Extract the [X, Y] coordinate from the center of the cell holding the provided text.  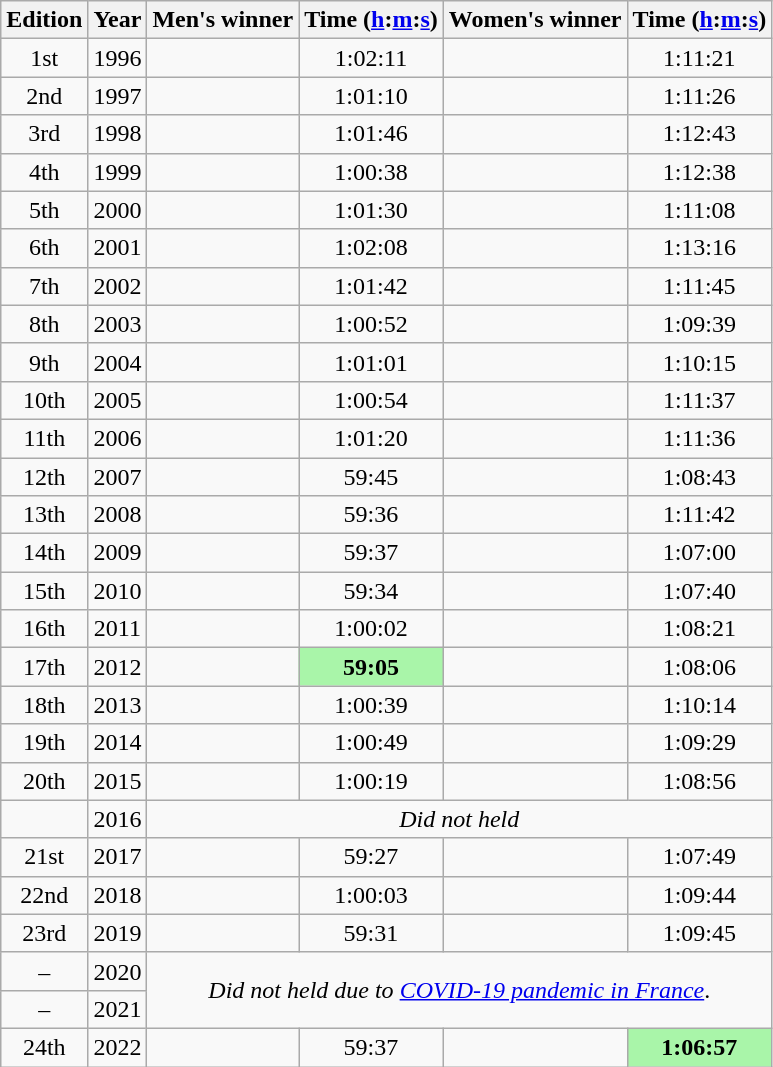
2001 [118, 248]
18th [44, 705]
59:36 [372, 515]
24th [44, 1047]
1:07:49 [700, 857]
2011 [118, 629]
5th [44, 210]
21st [44, 857]
1:00:49 [372, 743]
2003 [118, 324]
1:11:08 [700, 210]
2019 [118, 933]
9th [44, 362]
1:00:39 [372, 705]
1:01:10 [372, 96]
2009 [118, 553]
1:01:20 [372, 438]
Edition [44, 20]
1998 [118, 134]
10th [44, 400]
20th [44, 781]
2022 [118, 1047]
8th [44, 324]
2017 [118, 857]
1:00:02 [372, 629]
1:00:19 [372, 781]
1:08:56 [700, 781]
1:12:38 [700, 172]
2014 [118, 743]
2012 [118, 667]
1:00:52 [372, 324]
1:09:44 [700, 895]
2005 [118, 400]
1:13:16 [700, 248]
1:11:37 [700, 400]
Year [118, 20]
1:08:21 [700, 629]
1:11:26 [700, 96]
1:09:39 [700, 324]
4th [44, 172]
59:05 [372, 667]
59:31 [372, 933]
1:08:06 [700, 667]
6th [44, 248]
15th [44, 591]
Men's winner [223, 20]
14th [44, 553]
2018 [118, 895]
1:10:14 [700, 705]
2010 [118, 591]
1:11:21 [700, 58]
1:02:11 [372, 58]
1:00:03 [372, 895]
2000 [118, 210]
7th [44, 286]
1996 [118, 58]
1997 [118, 96]
1:07:00 [700, 553]
1:00:54 [372, 400]
2002 [118, 286]
1:00:38 [372, 172]
Did not held [460, 819]
2013 [118, 705]
1:12:43 [700, 134]
59:27 [372, 857]
1:01:30 [372, 210]
1st [44, 58]
1:07:40 [700, 591]
1:11:45 [700, 286]
1:06:57 [700, 1047]
12th [44, 477]
2021 [118, 1009]
2nd [44, 96]
1:02:08 [372, 248]
22nd [44, 895]
1:01:42 [372, 286]
1:08:43 [700, 477]
2007 [118, 477]
3rd [44, 134]
2020 [118, 971]
23rd [44, 933]
1:11:42 [700, 515]
Did not held due to COVID-19 pandemic in France. [460, 990]
2015 [118, 781]
2004 [118, 362]
16th [44, 629]
59:45 [372, 477]
1:01:01 [372, 362]
59:34 [372, 591]
1:01:46 [372, 134]
19th [44, 743]
1:09:45 [700, 933]
2016 [118, 819]
2008 [118, 515]
11th [44, 438]
13th [44, 515]
1999 [118, 172]
Women's winner [535, 20]
1:10:15 [700, 362]
1:11:36 [700, 438]
2006 [118, 438]
1:09:29 [700, 743]
17th [44, 667]
